Find where the given text appears and provide that cell's center as [x, y] coordinate. 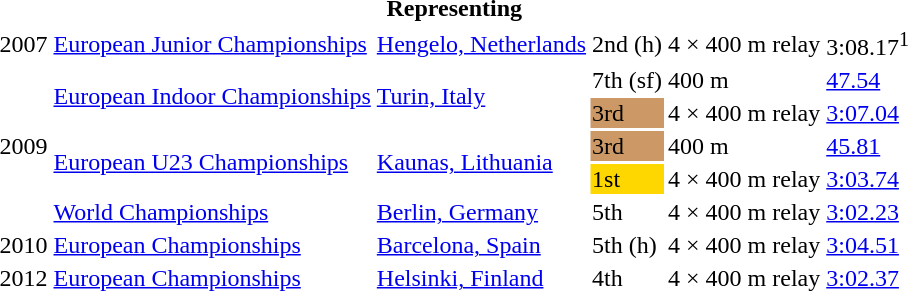
1st [628, 179]
Barcelona, Spain [481, 245]
World Championships [212, 212]
Kaunas, Lithuania [481, 162]
Hengelo, Netherlands [481, 44]
Turin, Italy [481, 96]
7th (sf) [628, 80]
European Championships [212, 245]
European U23 Championships [212, 162]
2nd (h) [628, 44]
5th [628, 212]
European Junior Championships [212, 44]
Berlin, Germany [481, 212]
European Indoor Championships [212, 96]
5th (h) [628, 245]
